Provide the [X, Y] coordinate of the cell's center where the given text is located.  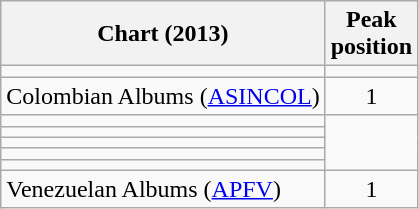
Peakposition [371, 34]
Venezuelan Albums (APFV) [163, 189]
Chart (2013) [163, 34]
Colombian Albums (ASINCOL) [163, 96]
